Capture the cell that displays the provided text and extract its [x, y] central coordinate. 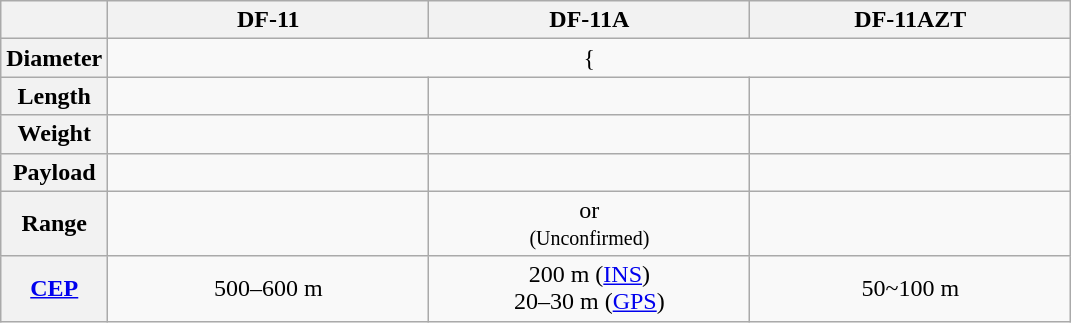
Weight [54, 134]
or (Unconfirmed) [590, 224]
DF-11 [268, 20]
DF-11A [590, 20]
DF-11AZT [910, 20]
50~100 m [910, 288]
Range [54, 224]
Diameter [54, 58]
{ [590, 58]
500–600 m [268, 288]
Length [54, 96]
CEP [54, 288]
200 m (INS) 20–30 m (GPS) [590, 288]
Payload [54, 172]
